Identify which cell holds the provided text, then report its [X, Y] central coordinate. 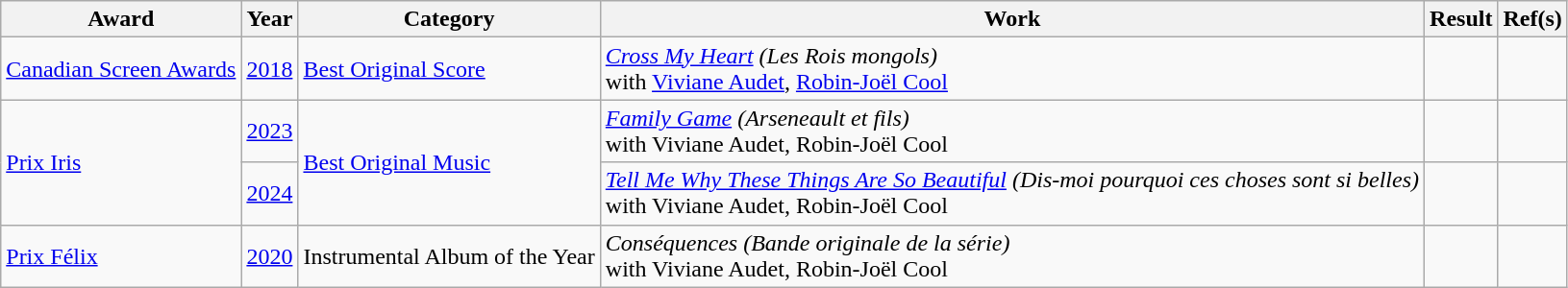
Cross My Heart (Les Rois mongols)with Viviane Audet, Robin-Joël Cool [1011, 69]
Best Original Music [449, 162]
Conséquences (Bande originale de la série)with Viviane Audet, Robin-Joël Cool [1011, 255]
Family Game (Arseneault et fils)with Viviane Audet, Robin-Joël Cool [1011, 131]
Prix Félix [121, 255]
Prix Iris [121, 162]
2020 [269, 255]
2018 [269, 69]
Instrumental Album of the Year [449, 255]
Best Original Score [449, 69]
Year [269, 19]
Ref(s) [1532, 19]
Canadian Screen Awards [121, 69]
2023 [269, 131]
Category [449, 19]
Result [1461, 19]
Tell Me Why These Things Are So Beautiful (Dis-moi pourquoi ces choses sont si belles)with Viviane Audet, Robin-Joël Cool [1011, 194]
2024 [269, 194]
Award [121, 19]
Work [1011, 19]
